Output the [X, Y] coordinate of the center of the cell containing the given text.  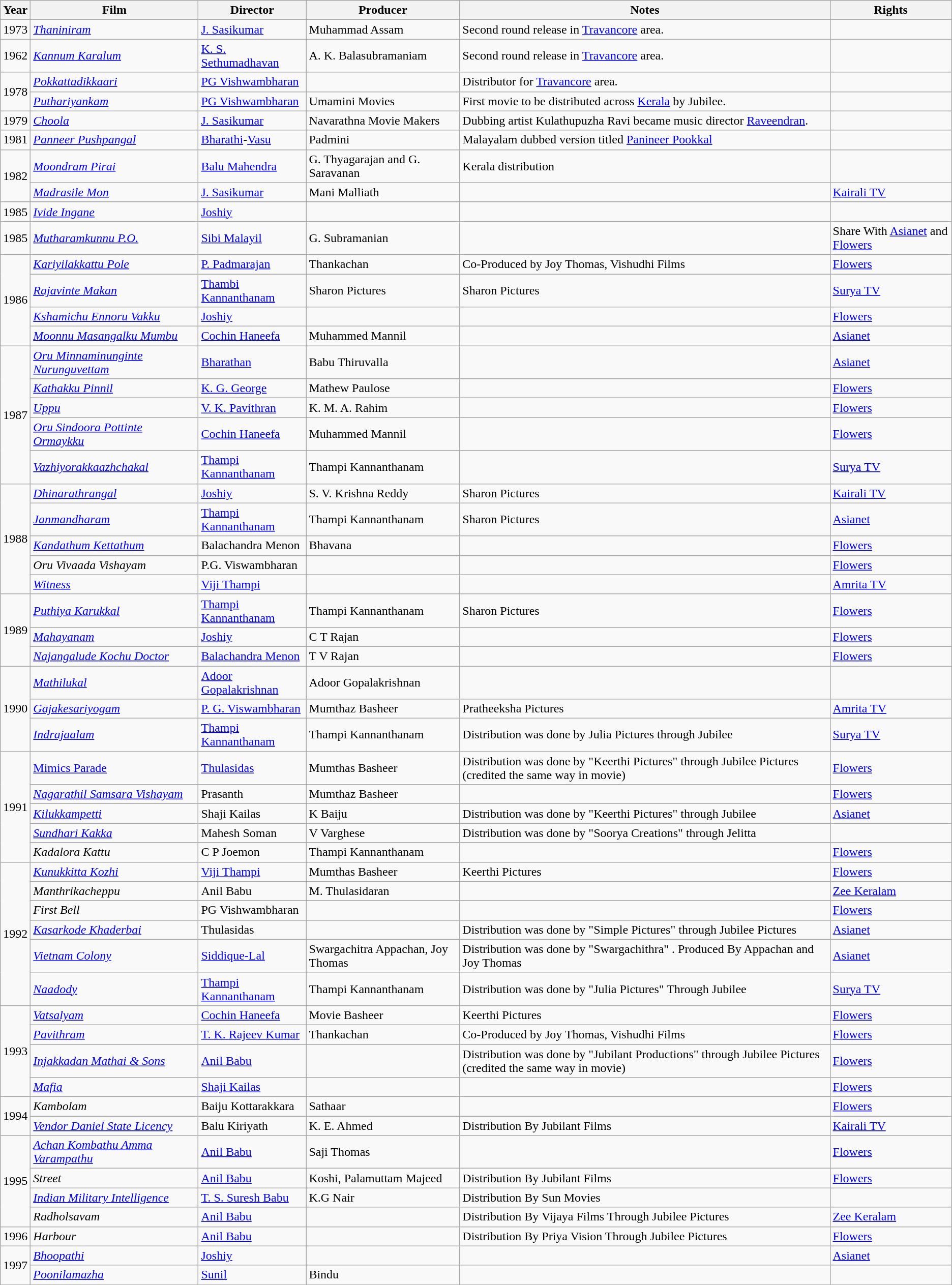
1978 [15, 92]
Notes [645, 10]
Street [114, 1178]
1991 [15, 806]
Poonilamazha [114, 1275]
Panneer Pushpangal [114, 140]
Bindu [383, 1275]
Kasarkode Khaderbai [114, 930]
Distribution was done by "Jubilant Productions" through Jubilee Pictures (credited the same way in movie) [645, 1061]
Kshamichu Ennoru Vakku [114, 317]
G. Thyagarajan and G. Saravanan [383, 166]
First Bell [114, 910]
Moondram Pirai [114, 166]
Oru Vivaada Vishayam [114, 565]
Injakkadan Mathai & Sons [114, 1061]
1979 [15, 121]
Vendor Daniel State Licency [114, 1126]
Rajavinte Makan [114, 290]
Puthiya Karukkal [114, 610]
Rights [891, 10]
Saji Thomas [383, 1152]
P.G. Viswambharan [252, 565]
Kerala distribution [645, 166]
K. M. A. Rahim [383, 408]
Moonnu Masangalku Mumbu [114, 336]
Baiju Kottarakkara [252, 1107]
1987 [15, 415]
Thambi Kannanthanam [252, 290]
Sundhari Kakka [114, 833]
Sathaar [383, 1107]
Year [15, 10]
Indrajaalam [114, 735]
Oru Sindoora Pottinte Ormaykku [114, 434]
1994 [15, 1116]
Distribution By Priya Vision Through Jubilee Pictures [645, 1236]
Vatsalyam [114, 1015]
Prasanth [252, 794]
Thaniniram [114, 29]
Puthariyankam [114, 101]
Babu Thiruvalla [383, 362]
1992 [15, 934]
1973 [15, 29]
Bharathan [252, 362]
Vazhiyorakkaazhchakal [114, 467]
Naadody [114, 989]
1995 [15, 1181]
Muhammad Assam [383, 29]
Gajakesariyogam [114, 709]
V. K. Pavithran [252, 408]
Pratheeksha Pictures [645, 709]
Mimics Parade [114, 768]
Director [252, 10]
Witness [114, 584]
Umamini Movies [383, 101]
Kadalora Kattu [114, 852]
P. G. Viswambharan [252, 709]
Mahayanam [114, 637]
Sunil [252, 1275]
Kariyilakkattu Pole [114, 264]
S. V. Krishna Reddy [383, 493]
Uppu [114, 408]
G. Subramanian [383, 238]
Distributor for Travancore area. [645, 82]
1989 [15, 630]
Film [114, 10]
Bharathi-Vasu [252, 140]
Bhavana [383, 546]
K.G Nair [383, 1198]
Malayalam dubbed version titled Panineer Pookkal [645, 140]
Movie Basheer [383, 1015]
Ivide Ingane [114, 212]
Distribution was done by "Keerthi Pictures" through Jubilee [645, 814]
1981 [15, 140]
K. S. Sethumadhavan [252, 56]
V Varghese [383, 833]
1982 [15, 176]
Kilukkampetti [114, 814]
Distribution was done by "Keerthi Pictures" through Jubilee Pictures (credited the same way in movie) [645, 768]
K Baiju [383, 814]
T. K. Rajeev Kumar [252, 1034]
Bhoopathi [114, 1256]
Vietnam Colony [114, 956]
Najangalude Kochu Doctor [114, 656]
Mathilukal [114, 682]
Swargachitra Appachan, Joy Thomas [383, 956]
Dubbing artist Kulathupuzha Ravi became music director Raveendran. [645, 121]
Distribution By Vijaya Films Through Jubilee Pictures [645, 1217]
Distribution was done by Julia Pictures through Jubilee [645, 735]
Kannum Karalum [114, 56]
Mathew Paulose [383, 389]
1993 [15, 1051]
T V Rajan [383, 656]
1997 [15, 1265]
Kunukkitta Kozhi [114, 872]
1988 [15, 539]
Distribution was done by "Soorya Creations" through Jelitta [645, 833]
Distribution By Sun Movies [645, 1198]
Koshi, Palamuttam Majeed [383, 1178]
Siddique-Lal [252, 956]
Nagarathil Samsara Vishayam [114, 794]
Pavithram [114, 1034]
1990 [15, 709]
Pokkattadikkaari [114, 82]
1962 [15, 56]
Kathakku Pinnil [114, 389]
1996 [15, 1236]
Distribution was done by "Simple Pictures" through Jubilee Pictures [645, 930]
Producer [383, 10]
C P Joemon [252, 852]
Janmandharam [114, 520]
K. E. Ahmed [383, 1126]
Madrasile Mon [114, 192]
T. S. Suresh Babu [252, 1198]
A. K. Balasubramaniam [383, 56]
Distribution was done by "Swargachithra" . Produced By Appachan and Joy Thomas [645, 956]
K. G. George [252, 389]
Share With Asianet and Flowers [891, 238]
M. Thulasidaran [383, 891]
1986 [15, 300]
Indian Military Intelligence [114, 1198]
Choola [114, 121]
Radholsavam [114, 1217]
Mutharamkunnu P.O. [114, 238]
Balu Kiriyath [252, 1126]
Balu Mahendra [252, 166]
Kambolam [114, 1107]
Oru Minnaminunginte Nurunguvettam [114, 362]
Padmini [383, 140]
Sibi Malayil [252, 238]
Distribution was done by "Julia Pictures" Through Jubilee [645, 989]
Achan Kombathu Amma Varampathu [114, 1152]
Mahesh Soman [252, 833]
Navarathna Movie Makers [383, 121]
C T Rajan [383, 637]
Kandathum Kettathum [114, 546]
First movie to be distributed across Kerala by Jubilee. [645, 101]
Mafia [114, 1087]
P. Padmarajan [252, 264]
Mani Malliath [383, 192]
Manthrikacheppu [114, 891]
Dhinarathrangal [114, 493]
Harbour [114, 1236]
